Scan for the cell matching the given text and deliver its [X, Y] coordinate at center. 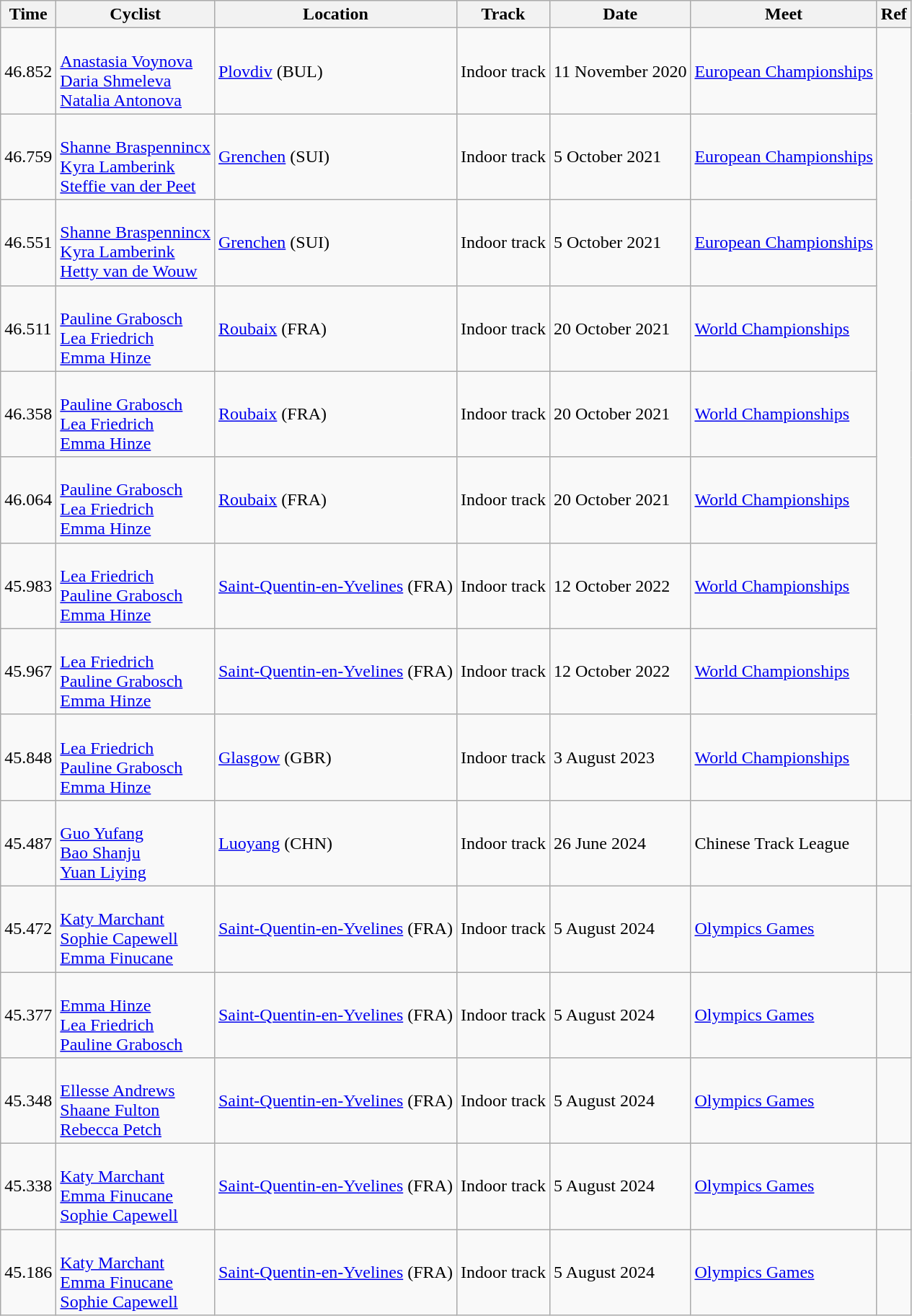
Cyclist [136, 14]
45.377 [29, 1015]
Emma HinzeLea FriedrichPauline Grabosch [136, 1015]
Plovdiv (BUL) [335, 71]
Time [29, 14]
45.983 [29, 585]
Katy MarchantSophie CapewellEmma Finucane [136, 928]
46.064 [29, 500]
46.852 [29, 71]
45.186 [29, 1273]
11 November 2020 [620, 71]
45.472 [29, 928]
Date [620, 14]
46.511 [29, 329]
3 August 2023 [620, 757]
45.338 [29, 1186]
46.759 [29, 157]
26 June 2024 [620, 843]
Anastasia VoynovaDaria ShmelevaNatalia Antonova [136, 71]
46.551 [29, 242]
Shanne BraspennincxKyra LamberinkSteffie van der Peet [136, 157]
45.848 [29, 757]
Location [335, 14]
Glasgow (GBR) [335, 757]
45.348 [29, 1101]
Chinese Track League [784, 843]
Guo YufangBao ShanjuYuan Liying [136, 843]
46.358 [29, 414]
Ellesse AndrewsShaane FultonRebecca Petch [136, 1101]
Luoyang (CHN) [335, 843]
Ref [894, 14]
45.487 [29, 843]
45.967 [29, 672]
Track [503, 14]
Meet [784, 14]
Shanne BraspennincxKyra LamberinkHetty van de Wouw [136, 242]
